Provide the [x, y] coordinate of the cell's center where the given text is located.  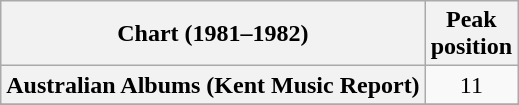
Peakposition [471, 34]
Australian Albums (Kent Music Report) [213, 85]
11 [471, 85]
Chart (1981–1982) [213, 34]
